For the text-containing cell, return its midpoint in (x, y) coordinate format. 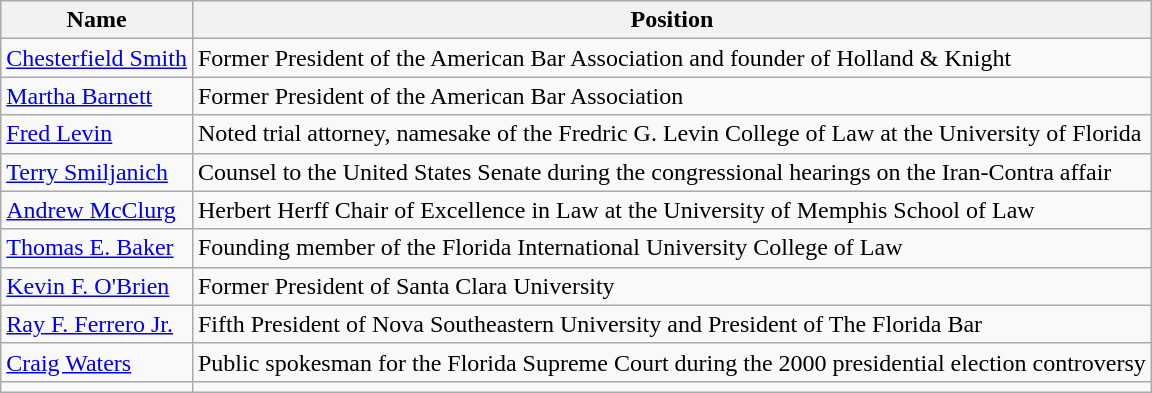
Noted trial attorney, namesake of the Fredric G. Levin College of Law at the University of Florida (672, 134)
Fred Levin (97, 134)
Ray F. Ferrero Jr. (97, 324)
Thomas E. Baker (97, 248)
Terry Smiljanich (97, 172)
Craig Waters (97, 362)
Name (97, 20)
Kevin F. O'Brien (97, 286)
Herbert Herff Chair of Excellence in Law at the University of Memphis School of Law (672, 210)
Chesterfield Smith (97, 58)
Founding member of the Florida International University College of Law (672, 248)
Former President of Santa Clara University (672, 286)
Former President of the American Bar Association and founder of Holland & Knight (672, 58)
Public spokesman for the Florida Supreme Court during the 2000 presidential election controversy (672, 362)
Former President of the American Bar Association (672, 96)
Andrew McClurg (97, 210)
Counsel to the United States Senate during the congressional hearings on the Iran-Contra affair (672, 172)
Martha Barnett (97, 96)
Fifth President of Nova Southeastern University and President of The Florida Bar (672, 324)
Position (672, 20)
